Determine the (x, y) coordinate at the center of the cell enclosing the given text.  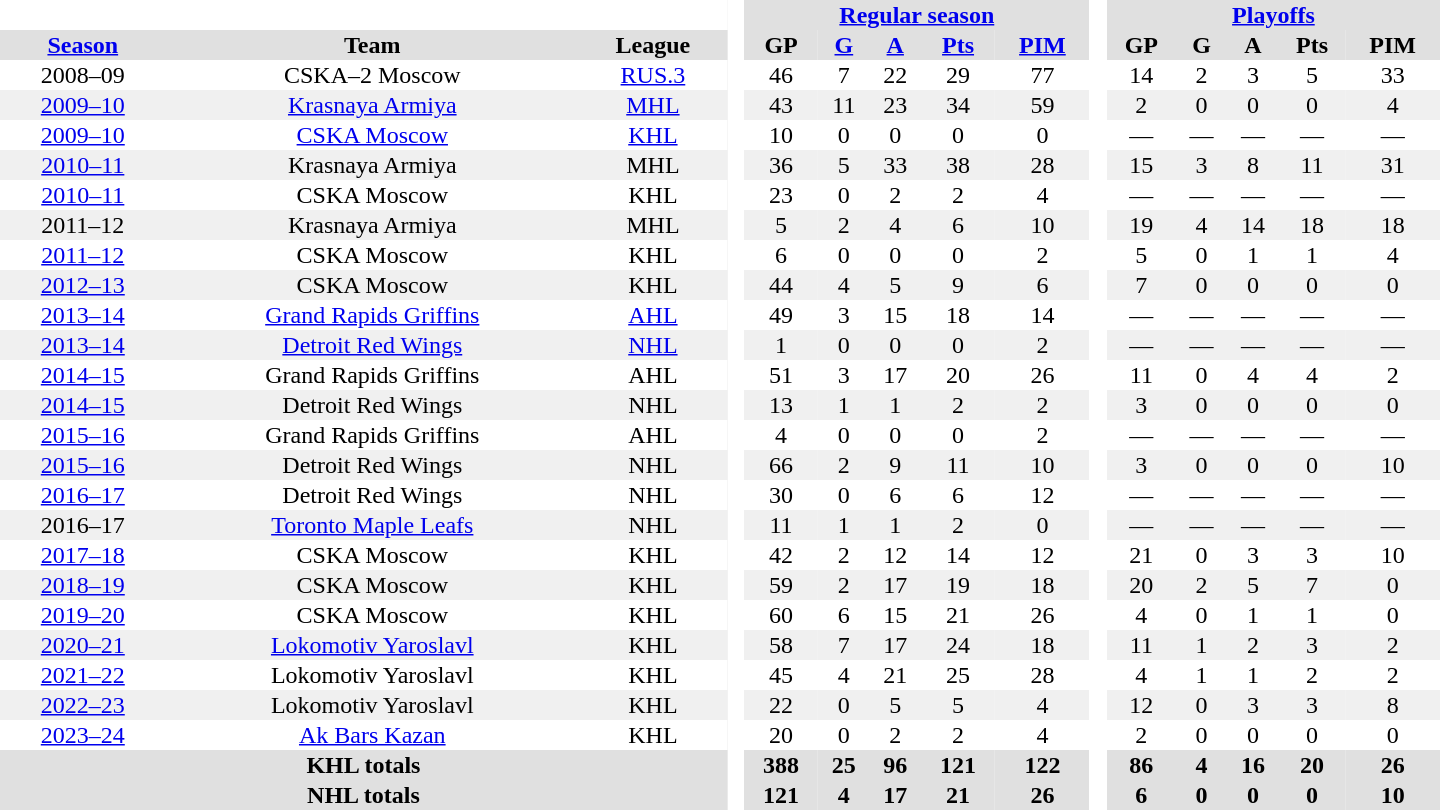
2019–20 (83, 615)
2020–21 (83, 645)
Playoffs (1274, 15)
2022–23 (83, 705)
2021–22 (83, 675)
77 (1042, 75)
51 (781, 375)
58 (781, 645)
45 (781, 675)
30 (781, 495)
2017–18 (83, 555)
31 (1392, 165)
2012–13 (83, 285)
43 (781, 105)
CSKA–2 Moscow (372, 75)
122 (1042, 765)
46 (781, 75)
League (653, 45)
Ak Bars Kazan (372, 735)
388 (781, 765)
2008–09 (83, 75)
29 (958, 75)
44 (781, 285)
36 (781, 165)
96 (896, 765)
Toronto Maple Leafs (372, 525)
49 (781, 315)
60 (781, 615)
86 (1142, 765)
42 (781, 555)
34 (958, 105)
Regular season (917, 15)
NHL totals (364, 795)
2023–24 (83, 735)
2018–19 (83, 585)
Team (372, 45)
KHL totals (364, 765)
Season (83, 45)
66 (781, 465)
16 (1252, 765)
RUS.3 (653, 75)
13 (781, 405)
38 (958, 165)
24 (958, 645)
